For the text-containing cell, return its midpoint in [X, Y] coordinate format. 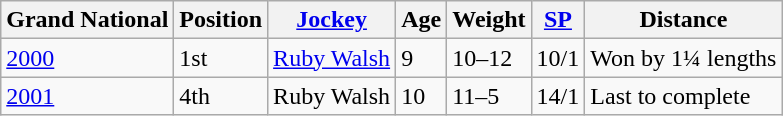
9 [422, 58]
11–5 [489, 96]
Grand National [88, 20]
Position [221, 20]
Won by 1¼ lengths [684, 58]
Last to complete [684, 96]
Jockey [332, 20]
Distance [684, 20]
Age [422, 20]
10/1 [558, 58]
10–12 [489, 58]
2000 [88, 58]
4th [221, 96]
10 [422, 96]
14/1 [558, 96]
Weight [489, 20]
SP [558, 20]
2001 [88, 96]
1st [221, 58]
